Return the [x, y] coordinate for the center point of the cell that contains the specified text.  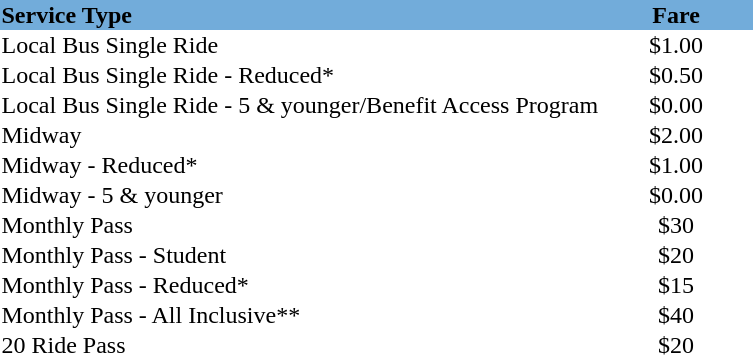
$20 [676, 255]
Fare [676, 15]
$40 [676, 315]
Monthly Pass [300, 225]
Midway [300, 135]
Midway - Reduced* [300, 165]
Service Type [300, 15]
Monthly Pass - Reduced* [300, 285]
Monthly Pass - Student [300, 255]
Local Bus Single Ride [300, 45]
$15 [676, 285]
Local Bus Single Ride - Reduced* [300, 75]
Local Bus Single Ride - 5 & younger/Benefit Access Program [300, 105]
$2.00 [676, 135]
Midway - 5 & younger [300, 195]
$0.50 [676, 75]
$30 [676, 225]
Monthly Pass - All Inclusive** [300, 315]
